Extract the (x, y) coordinate from the center of the cell holding the provided text.  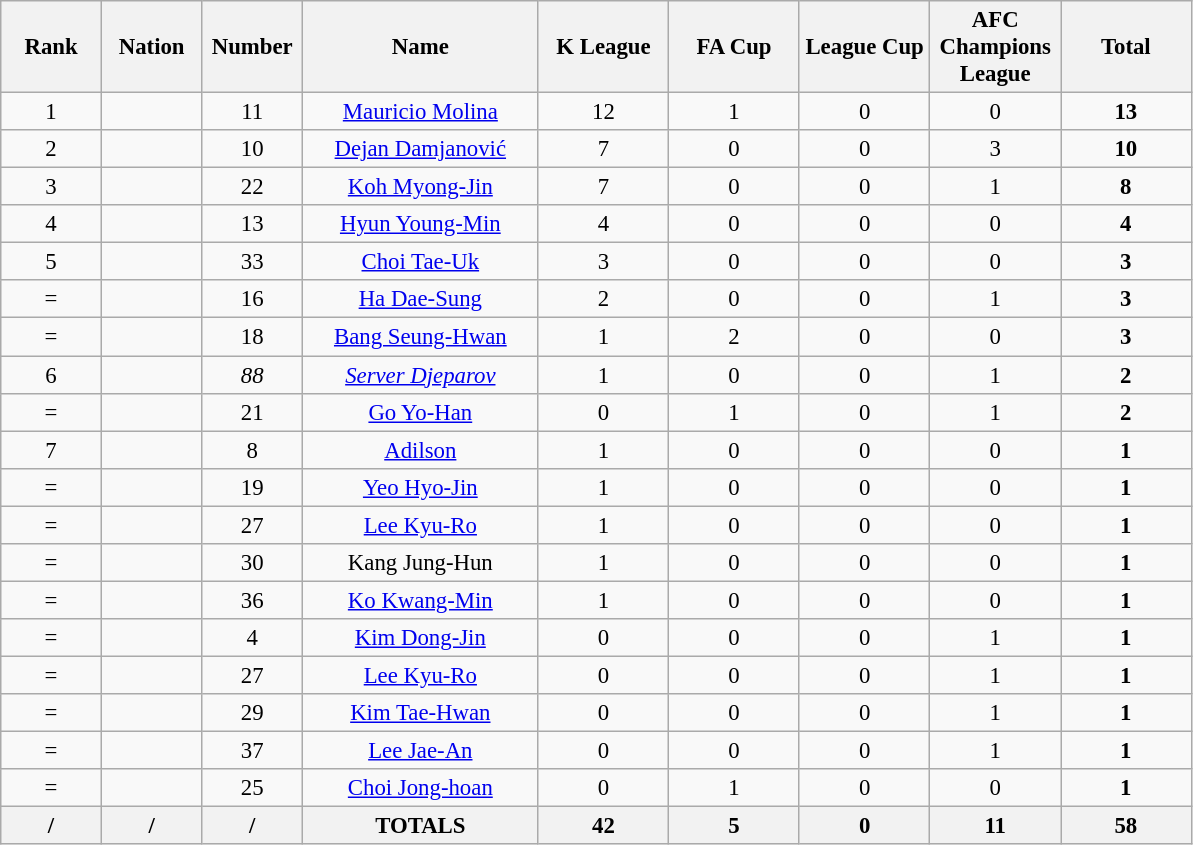
League Cup (864, 47)
Go Yo-Han (421, 412)
21 (252, 412)
Kim Dong-Jin (421, 638)
18 (252, 337)
58 (1126, 826)
12 (604, 112)
33 (252, 262)
Nation (152, 47)
Number (252, 47)
88 (252, 375)
Ko Kwang-Min (421, 600)
16 (252, 299)
Choi Tae-Uk (421, 262)
Yeo Hyo-Jin (421, 487)
30 (252, 563)
Name (421, 47)
6 (52, 375)
37 (252, 751)
Dejan Damjanović (421, 149)
Mauricio Molina (421, 112)
Adilson (421, 450)
TOTALS (421, 826)
25 (252, 788)
22 (252, 187)
K League (604, 47)
Koh Myong-Jin (421, 187)
FA Cup (734, 47)
Kim Tae-Hwan (421, 713)
Kang Jung-Hun (421, 563)
Choi Jong-hoan (421, 788)
19 (252, 487)
Lee Jae-An (421, 751)
Server Djeparov (421, 375)
Ha Dae-Sung (421, 299)
29 (252, 713)
Rank (52, 47)
42 (604, 826)
Bang Seung-Hwan (421, 337)
Hyun Young-Min (421, 224)
36 (252, 600)
AFC Champions League (996, 47)
Total (1126, 47)
